From the cell containing the given text, extract its center point as (X, Y) coordinate. 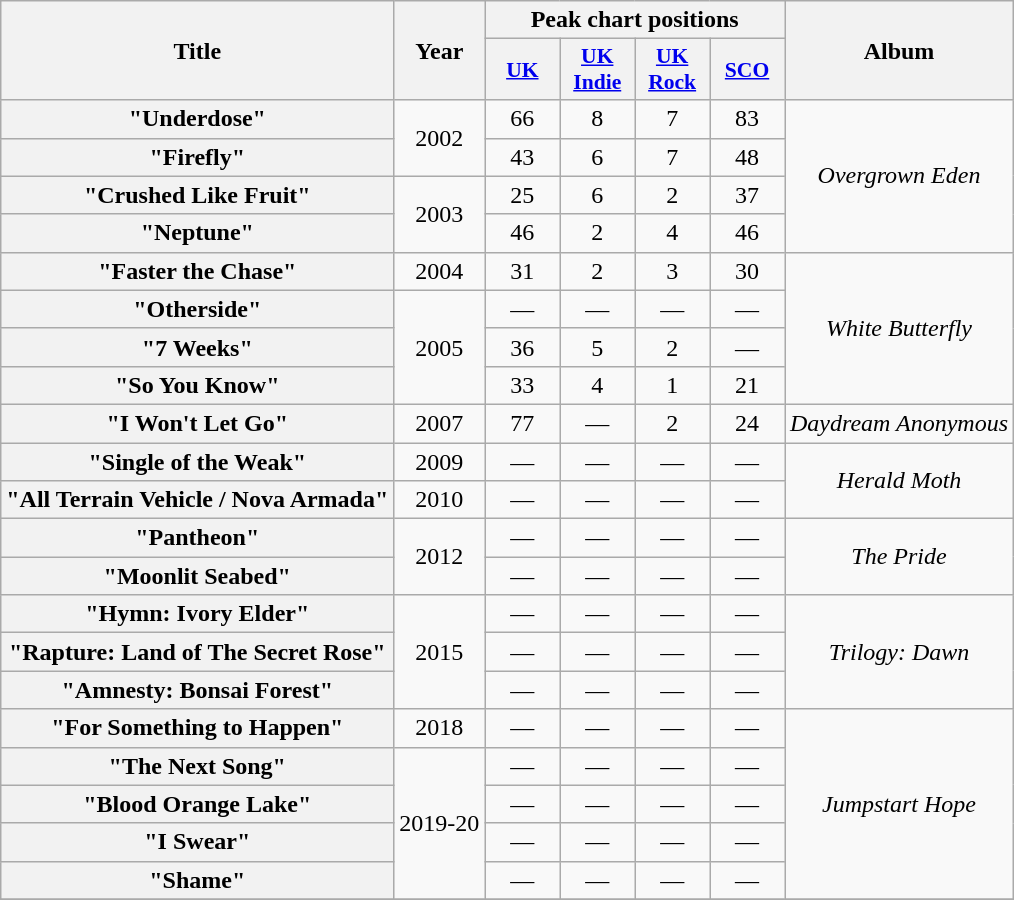
1 (672, 385)
Album (898, 50)
Peak chart positions (635, 20)
33 (522, 385)
Title (198, 50)
White Butterfly (898, 328)
"Underdose" (198, 119)
"Crushed Like Fruit" (198, 195)
"For Something to Happen" (198, 728)
31 (522, 271)
UKIndie (598, 70)
2009 (440, 461)
43 (522, 157)
Trilogy: Dawn (898, 652)
77 (522, 423)
The Pride (898, 557)
SCO (748, 70)
"Amnesty: Bonsai Forest" (198, 690)
Overgrown Eden (898, 176)
"Blood Orange Lake" (198, 804)
21 (748, 385)
2002 (440, 138)
Herald Moth (898, 480)
2007 (440, 423)
66 (522, 119)
2005 (440, 347)
"I Won't Let Go" (198, 423)
25 (522, 195)
48 (748, 157)
8 (598, 119)
"Neptune" (198, 233)
"7 Weeks" (198, 347)
"All Terrain Vehicle / Nova Armada" (198, 500)
"Single of the Weak" (198, 461)
3 (672, 271)
UK (522, 70)
37 (748, 195)
"Shame" (198, 880)
"Pantheon" (198, 538)
2019-20 (440, 823)
"Hymn: Ivory Elder" (198, 614)
"Moonlit Seabed" (198, 576)
30 (748, 271)
2003 (440, 214)
Year (440, 50)
Jumpstart Hope (898, 804)
83 (748, 119)
2010 (440, 500)
2018 (440, 728)
2015 (440, 652)
5 (598, 347)
24 (748, 423)
Daydream Anonymous (898, 423)
UKRock (672, 70)
36 (522, 347)
"Otherside" (198, 309)
"I Swear" (198, 842)
2012 (440, 557)
"The Next Song" (198, 766)
"So You Know" (198, 385)
"Firefly" (198, 157)
"Faster the Chase" (198, 271)
"Rapture: Land of The Secret Rose" (198, 652)
2004 (440, 271)
